From the cell containing the given text, extract its center point as [X, Y] coordinate. 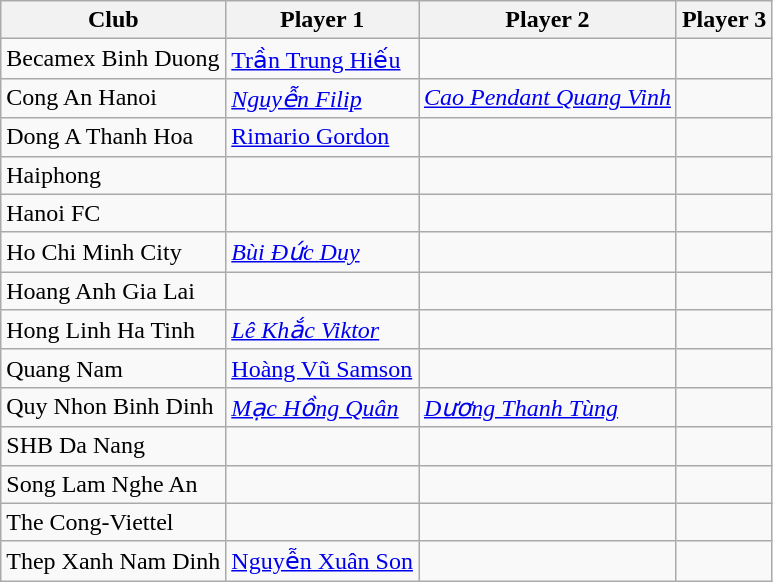
Club [114, 20]
Hoang Anh Gia Lai [114, 291]
Player 3 [724, 20]
Quang Nam [114, 368]
Mạc Hồng Quân [322, 407]
Trần Trung Hiếu [322, 59]
SHB Da Nang [114, 446]
Cao Pendant Quang Vinh [547, 98]
Lê Khắc Viktor [322, 330]
Haiphong [114, 175]
Becamex Binh Duong [114, 59]
Player 2 [547, 20]
Hanoi FC [114, 213]
Nguyễn Xuân Son [322, 561]
Ho Chi Minh City [114, 252]
Quy Nhon Binh Dinh [114, 407]
Bùi Đức Duy [322, 252]
Song Lam Nghe An [114, 484]
Cong An Hanoi [114, 98]
Rimario Gordon [322, 137]
The Cong-Viettel [114, 522]
Thep Xanh Nam Dinh [114, 561]
Dương Thanh Tùng [547, 407]
Nguyễn Filip [322, 98]
Hong Linh Ha Tinh [114, 330]
Dong A Thanh Hoa [114, 137]
Player 1 [322, 20]
Hoàng Vũ Samson [322, 368]
